Identify which cell holds the provided text, then report its [x, y] central coordinate. 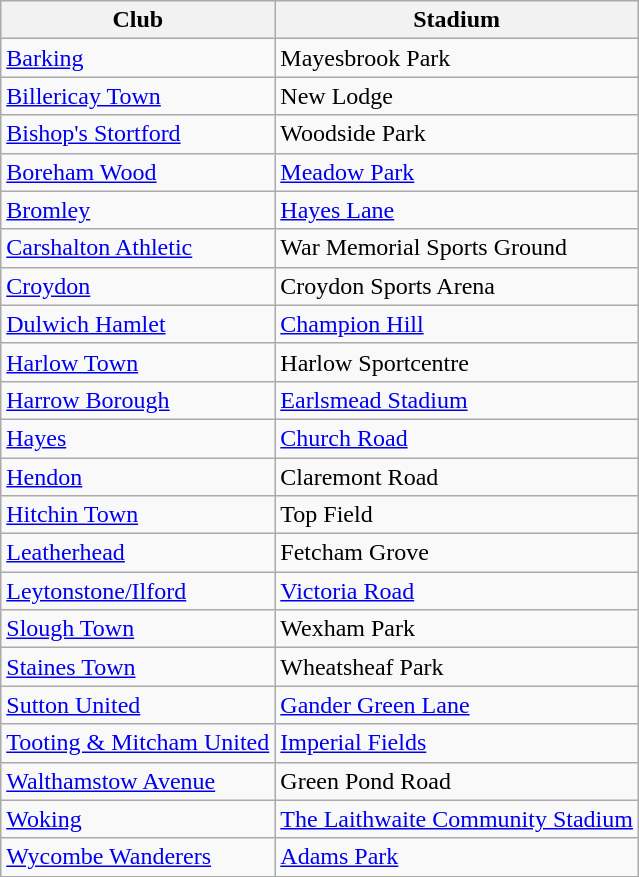
Earlsmead Stadium [457, 400]
Harrow Borough [138, 400]
Claremont Road [457, 477]
Leytonstone/Ilford [138, 591]
Green Pond Road [457, 781]
War Memorial Sports Ground [457, 248]
Woodside Park [457, 134]
Victoria Road [457, 591]
Hayes Lane [457, 210]
Croydon Sports Arena [457, 286]
Wycombe Wanderers [138, 857]
Bishop's Stortford [138, 134]
Hitchin Town [138, 515]
Club [138, 20]
Sutton United [138, 705]
Tooting & Mitcham United [138, 743]
Wheatsheaf Park [457, 667]
Barking [138, 58]
Adams Park [457, 857]
Bromley [138, 210]
Croydon [138, 286]
Dulwich Hamlet [138, 324]
Wexham Park [457, 629]
Stadium [457, 20]
Leatherhead [138, 553]
Church Road [457, 438]
Boreham Wood [138, 172]
Woking [138, 819]
Imperial Fields [457, 743]
Hayes [138, 438]
Billericay Town [138, 96]
Harlow Town [138, 362]
Staines Town [138, 667]
Slough Town [138, 629]
Top Field [457, 515]
Carshalton Athletic [138, 248]
Hendon [138, 477]
Harlow Sportcentre [457, 362]
Champion Hill [457, 324]
The Laithwaite Community Stadium [457, 819]
Gander Green Lane [457, 705]
Meadow Park [457, 172]
Fetcham Grove [457, 553]
New Lodge [457, 96]
Walthamstow Avenue [138, 781]
Mayesbrook Park [457, 58]
